Locate the cell with the specified text and output its (X, Y) center coordinate. 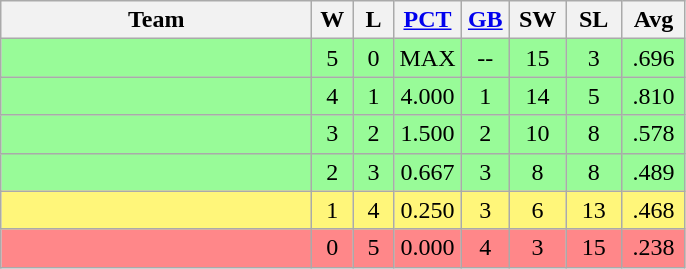
-- (486, 58)
6 (538, 210)
PCT (428, 20)
0.000 (428, 248)
.468 (654, 210)
SL (594, 20)
GB (486, 20)
W (332, 20)
0.667 (428, 172)
1.500 (428, 134)
14 (538, 96)
10 (538, 134)
Avg (654, 20)
MAX (428, 58)
.238 (654, 248)
0.250 (428, 210)
SW (538, 20)
.578 (654, 134)
.489 (654, 172)
Team (156, 20)
.810 (654, 96)
L (374, 20)
4.000 (428, 96)
.696 (654, 58)
13 (594, 210)
